For the text-containing cell, return its midpoint in [x, y] coordinate format. 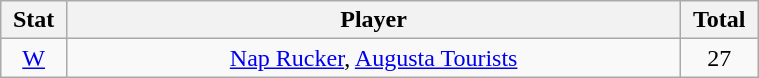
Nap Rucker, Augusta Tourists [373, 58]
27 [720, 58]
W [34, 58]
Total [720, 20]
Stat [34, 20]
Player [373, 20]
